Find where the given text appears and provide that cell's center as [X, Y] coordinate. 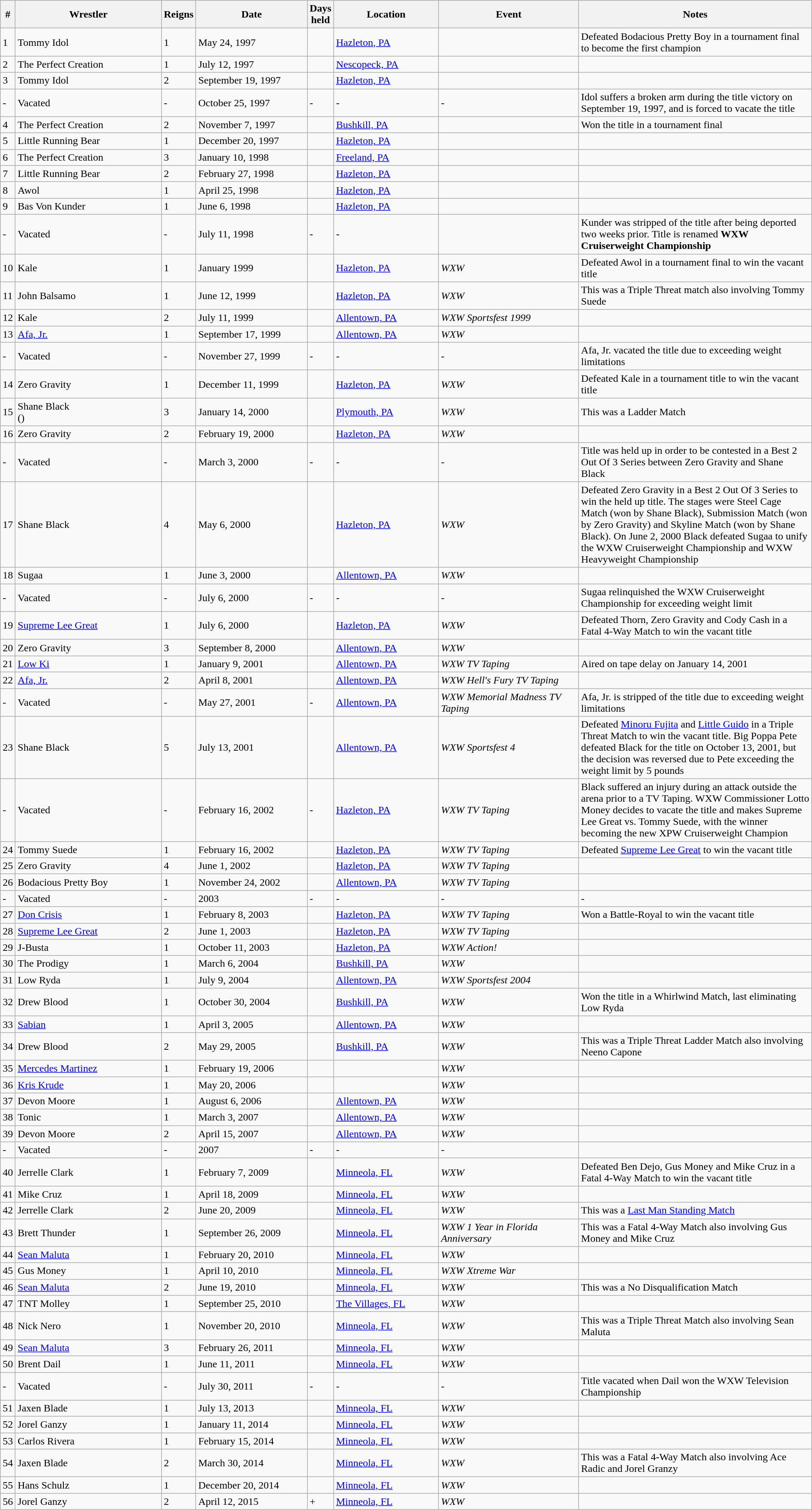
May 6, 2000 [251, 524]
Sugaa [88, 575]
Mercedes Martinez [88, 1068]
This was a No Disqualification Match [695, 1287]
WXW Xtreme War [509, 1271]
August 6, 2006 [251, 1101]
February 20, 2010 [251, 1255]
30 [8, 964]
25 [8, 866]
Afa, Jr. is stripped of the title due to exceeding weight limitations [695, 702]
Aired on tape delay on January 14, 2001 [695, 664]
50 [8, 1364]
April 25, 1998 [251, 190]
March 3, 2007 [251, 1118]
39 [8, 1134]
Afa, Jr. vacated the title due to exceeding weight limitations [695, 357]
14 [8, 384]
WXW Hell's Fury TV Taping [509, 680]
January 9, 2001 [251, 664]
Low Ryda [88, 980]
Days held [320, 15]
July 12, 1997 [251, 64]
July 11, 1999 [251, 318]
53 [8, 1441]
22 [8, 680]
September 25, 2010 [251, 1303]
7 [8, 174]
49 [8, 1348]
45 [8, 1271]
May 24, 1997 [251, 42]
This was a Last Man Standing Match [695, 1210]
52 [8, 1425]
44 [8, 1255]
October 25, 1997 [251, 103]
Won the title in a Whirlwind Match, last eliminating Low Ryda [695, 1002]
June 20, 2009 [251, 1210]
June 1, 2002 [251, 866]
10 [8, 267]
This was a Fatal 4-Way Match also involving Gus Money and Mike Cruz [695, 1232]
This was a Fatal 4-Way Match also involving Ace Radic and Jorel Granzy [695, 1463]
July 9, 2004 [251, 980]
29 [8, 947]
42 [8, 1210]
Won the title in a tournament final [695, 125]
33 [8, 1024]
16 [8, 434]
9 [8, 206]
37 [8, 1101]
April 3, 2005 [251, 1024]
J-Busta [88, 947]
Awol [88, 190]
26 [8, 882]
20 [8, 647]
February 15, 2014 [251, 1441]
Nescopeck, PA [386, 64]
Location [386, 15]
September 26, 2009 [251, 1232]
November 24, 2002 [251, 882]
April 18, 2009 [251, 1194]
WXW 1 Year in Florida Anniversary [509, 1232]
July 13, 2001 [251, 748]
June 3, 2000 [251, 575]
July 13, 2013 [251, 1408]
Title vacated when Dail won the WXW Television Championship [695, 1386]
Brent Dail [88, 1364]
The Prodigy [88, 964]
32 [8, 1002]
40 [8, 1172]
56 [8, 1501]
Kunder was stripped of the title after being deported two weeks prior. Title is renamed WXW Cruiserweight Championship [695, 234]
Shane Black() [88, 412]
27 [8, 915]
Nick Nero [88, 1326]
6 [8, 157]
Kris Krude [88, 1085]
23 [8, 748]
February 19, 2006 [251, 1068]
55 [8, 1485]
May 27, 2001 [251, 702]
Freeland, PA [386, 157]
Low Ki [88, 664]
February 19, 2000 [251, 434]
February 7, 2009 [251, 1172]
October 11, 2003 [251, 947]
February 8, 2003 [251, 915]
November 20, 2010 [251, 1326]
Defeated Supreme Lee Great to win the vacant title [695, 850]
October 30, 2004 [251, 1002]
WXW Memorial Madness TV Taping [509, 702]
March 6, 2004 [251, 964]
June 6, 1998 [251, 206]
19 [8, 626]
Bas Von Kunder [88, 206]
34 [8, 1046]
# [8, 15]
51 [8, 1408]
September 17, 1999 [251, 334]
Event [509, 15]
Tommy Suede [88, 850]
February 27, 1998 [251, 174]
WXW Action! [509, 947]
December 20, 1997 [251, 141]
May 20, 2006 [251, 1085]
April 15, 2007 [251, 1134]
11 [8, 296]
Hans Schulz [88, 1485]
This was a Triple Threat Match also involving Sean Maluta [695, 1326]
36 [8, 1085]
15 [8, 412]
March 30, 2014 [251, 1463]
Notes [695, 15]
February 26, 2011 [251, 1348]
Defeated Bodacious Pretty Boy in a tournament final to become the first champion [695, 42]
June 11, 2011 [251, 1364]
Bodacious Pretty Boy [88, 882]
This was a Triple Threat Ladder Match also involving Neeno Capone [695, 1046]
21 [8, 664]
Mike Cruz [88, 1194]
April 10, 2010 [251, 1271]
December 20, 2014 [251, 1485]
The Villages, FL [386, 1303]
WXW Sportsfest 2004 [509, 980]
Brett Thunder [88, 1232]
Don Crisis [88, 915]
31 [8, 980]
41 [8, 1194]
April 8, 2001 [251, 680]
35 [8, 1068]
May 29, 2005 [251, 1046]
Won a Battle-Royal to win the vacant title [695, 915]
November 27, 1999 [251, 357]
Defeated Thorn, Zero Gravity and Cody Cash in a Fatal 4-Way Match to win the vacant title [695, 626]
TNT Molley [88, 1303]
Date [251, 15]
Sabian [88, 1024]
Defeated Awol in a tournament final to win the vacant title [695, 267]
46 [8, 1287]
This was a Ladder Match [695, 412]
Defeated Ben Dejo, Gus Money and Mike Cruz in a Fatal 4-Way Match to win the vacant title [695, 1172]
+ [320, 1501]
June 1, 2003 [251, 931]
17 [8, 524]
18 [8, 575]
2003 [251, 899]
38 [8, 1118]
January 11, 2014 [251, 1425]
43 [8, 1232]
Carlos Rivera [88, 1441]
12 [8, 318]
Idol suffers a broken arm during the title victory on September 19, 1997, and is forced to vacate the title [695, 103]
Wrestler [88, 15]
Reigns [179, 15]
March 3, 2000 [251, 462]
Defeated Kale in a tournament title to win the vacant title [695, 384]
June 12, 1999 [251, 296]
January 1999 [251, 267]
Title was held up in order to be contested in a Best 2 Out Of 3 Series between Zero Gravity and Shane Black [695, 462]
July 30, 2011 [251, 1386]
8 [8, 190]
November 7, 1997 [251, 125]
13 [8, 334]
28 [8, 931]
April 12, 2015 [251, 1501]
January 14, 2000 [251, 412]
47 [8, 1303]
September 8, 2000 [251, 647]
2007 [251, 1150]
September 19, 1997 [251, 81]
Sugaa relinquished the WXW Cruiserweight Championship for exceeding weight limit [695, 597]
John Balsamo [88, 296]
December 11, 1999 [251, 384]
January 10, 1998 [251, 157]
Tonic [88, 1118]
54 [8, 1463]
This was a Triple Threat match also involving Tommy Suede [695, 296]
WXW Sportsfest 1999 [509, 318]
24 [8, 850]
48 [8, 1326]
June 19, 2010 [251, 1287]
WXW Sportsfest 4 [509, 748]
July 11, 1998 [251, 234]
Gus Money [88, 1271]
Plymouth, PA [386, 412]
